Search for the cell housing the specified text and yield its [X, Y] center coordinate. 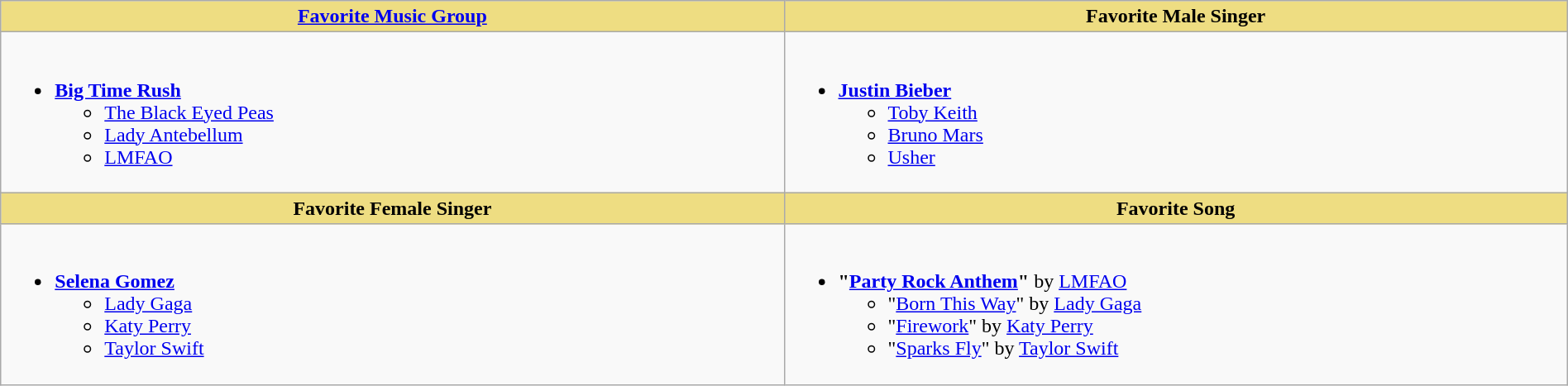
Favorite Female Singer [392, 208]
Favorite Song [1176, 208]
Selena GomezLady GagaKaty PerryTaylor Swift [392, 304]
Big Time RushThe Black Eyed PeasLady AntebellumLMFAO [392, 112]
"Party Rock Anthem" by LMFAO"Born This Way" by Lady Gaga"Firework" by Katy Perry"Sparks Fly" by Taylor Swift [1176, 304]
Favorite Music Group [392, 17]
Justin BieberToby KeithBruno MarsUsher [1176, 112]
Favorite Male Singer [1176, 17]
